Detect which cell encompasses the target text, then output its [x, y] center coordinate. 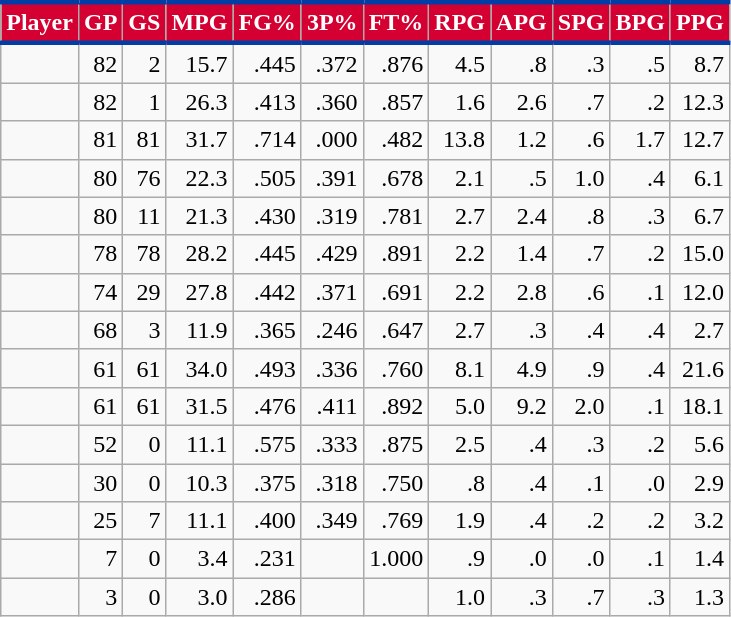
.892 [396, 406]
25 [100, 521]
2.8 [522, 292]
.336 [332, 368]
.429 [332, 254]
.857 [396, 102]
2.1 [460, 178]
2.6 [522, 102]
1.6 [460, 102]
34.0 [200, 368]
.349 [332, 521]
.476 [267, 406]
2.0 [581, 406]
2.9 [700, 483]
.493 [267, 368]
22.3 [200, 178]
.372 [332, 63]
.691 [396, 292]
5.6 [700, 444]
76 [144, 178]
BPG [640, 22]
FG% [267, 22]
.876 [396, 63]
.442 [267, 292]
27.8 [200, 292]
2 [144, 63]
31.7 [200, 140]
.647 [396, 330]
26.3 [200, 102]
.575 [267, 444]
1.000 [396, 559]
PPG [700, 22]
.769 [396, 521]
.678 [396, 178]
APG [522, 22]
74 [100, 292]
18.1 [700, 406]
3.0 [200, 597]
Player [40, 22]
21.6 [700, 368]
52 [100, 444]
.319 [332, 216]
8.7 [700, 63]
6.7 [700, 216]
.000 [332, 140]
.750 [396, 483]
29 [144, 292]
21.3 [200, 216]
.360 [332, 102]
4.5 [460, 63]
.760 [396, 368]
1.7 [640, 140]
3.2 [700, 521]
.505 [267, 178]
.375 [267, 483]
31.5 [200, 406]
.891 [396, 254]
12.0 [700, 292]
.400 [267, 521]
2.5 [460, 444]
15.7 [200, 63]
.391 [332, 178]
.371 [332, 292]
GS [144, 22]
4.9 [522, 368]
3.4 [200, 559]
1.3 [700, 597]
15.0 [700, 254]
SPG [581, 22]
11 [144, 216]
11.9 [200, 330]
.430 [267, 216]
1.9 [460, 521]
.875 [396, 444]
GP [100, 22]
.781 [396, 216]
10.3 [200, 483]
13.8 [460, 140]
.365 [267, 330]
6.1 [700, 178]
1 [144, 102]
FT% [396, 22]
MPG [200, 22]
12.3 [700, 102]
12.7 [700, 140]
.333 [332, 444]
9.2 [522, 406]
68 [100, 330]
1.2 [522, 140]
.246 [332, 330]
RPG [460, 22]
.482 [396, 140]
.231 [267, 559]
8.1 [460, 368]
.413 [267, 102]
28.2 [200, 254]
2.4 [522, 216]
5.0 [460, 406]
.714 [267, 140]
.286 [267, 597]
.411 [332, 406]
30 [100, 483]
.318 [332, 483]
3P% [332, 22]
